For the text-containing cell, return its midpoint in [x, y] coordinate format. 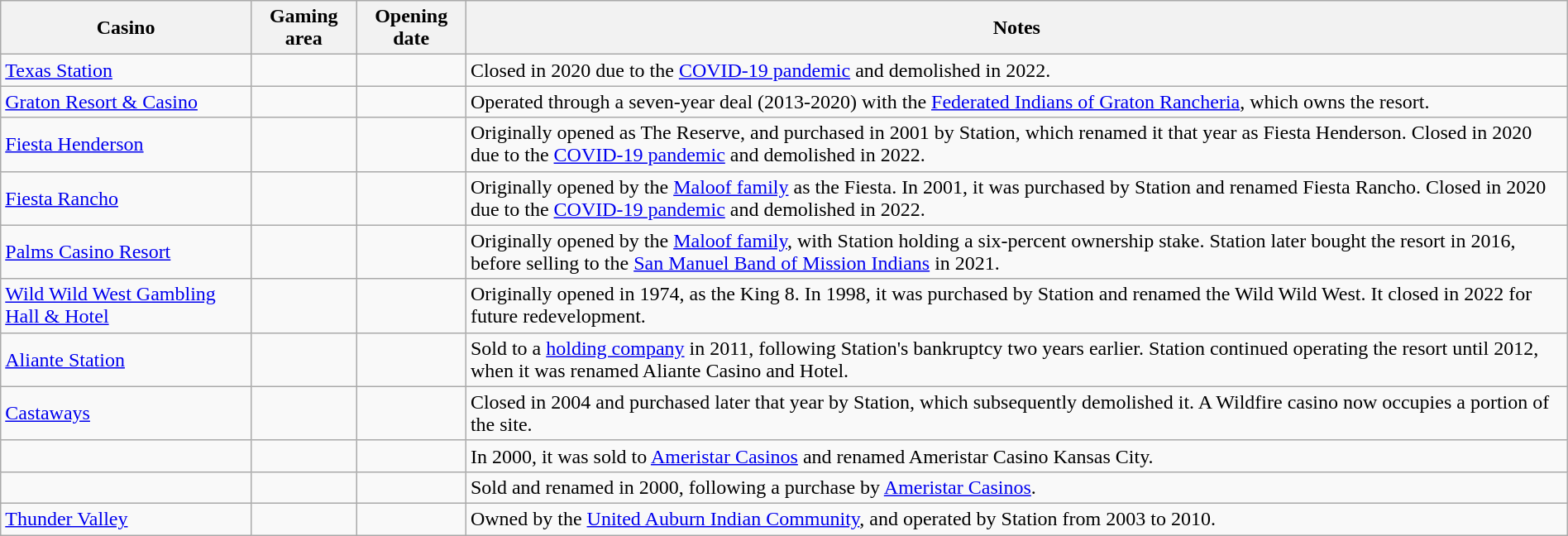
Notes [1016, 28]
Aliante Station [126, 359]
Opening date [411, 28]
Gaming area [304, 28]
Fiesta Rancho [126, 199]
Graton Resort & Casino [126, 102]
Fiesta Henderson [126, 144]
Texas Station [126, 70]
Castaways [126, 414]
Closed in 2004 and purchased later that year by Station, which subsequently demolished it. A Wildfire casino now occupies a portion of the site. [1016, 414]
Thunder Valley [126, 519]
Sold and renamed in 2000, following a purchase by Ameristar Casinos. [1016, 487]
Operated through a seven-year deal (2013-2020) with the Federated Indians of Graton Rancheria, which owns the resort. [1016, 102]
In 2000, it was sold to Ameristar Casinos and renamed Ameristar Casino Kansas City. [1016, 456]
Palms Casino Resort [126, 251]
Wild Wild West Gambling Hall & Hotel [126, 306]
Closed in 2020 due to the COVID-19 pandemic and demolished in 2022. [1016, 70]
Casino [126, 28]
Owned by the United Auburn Indian Community, and operated by Station from 2003 to 2010. [1016, 519]
